Determine the (X, Y) coordinate at the center of the cell enclosing the given text.  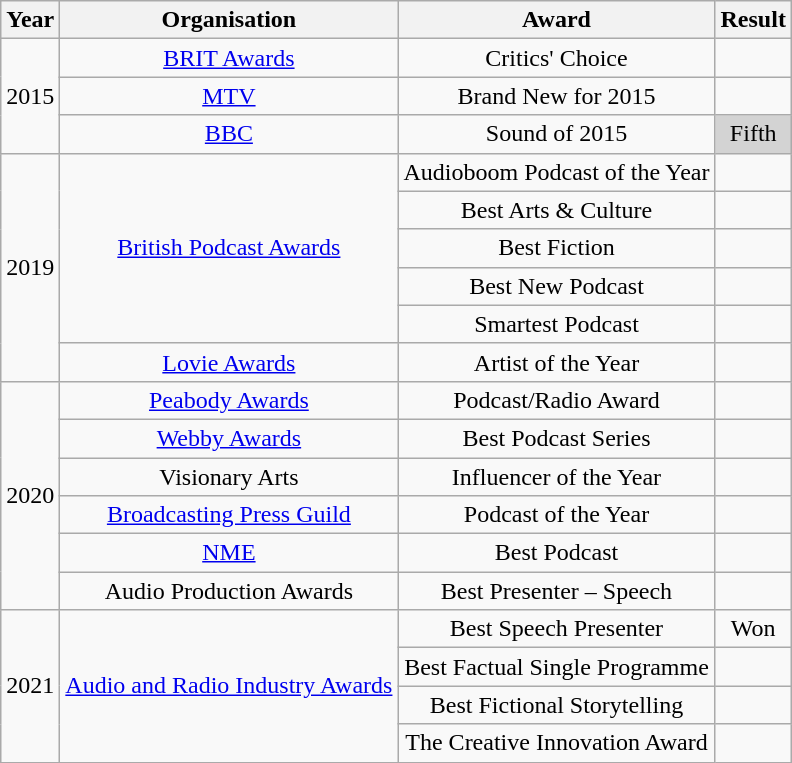
NME (229, 553)
Best Fiction (556, 248)
2015 (30, 96)
Year (30, 20)
BRIT Awards (229, 58)
Fifth (753, 134)
Smartest Podcast (556, 324)
Audioboom Podcast of the Year (556, 172)
Best Arts & Culture (556, 210)
Best New Podcast (556, 286)
Visionary Arts (229, 477)
Best Podcast (556, 553)
Webby Awards (229, 438)
Audio and Radio Industry Awards (229, 686)
Broadcasting Press Guild (229, 515)
Best Fictional Storytelling (556, 705)
Brand New for 2015 (556, 96)
Sound of 2015 (556, 134)
2019 (30, 267)
MTV (229, 96)
Critics' Choice (556, 58)
Best Podcast Series (556, 438)
Lovie Awards (229, 362)
Influencer of the Year (556, 477)
Won (753, 629)
Best Factual Single Programme (556, 667)
The Creative Innovation Award (556, 743)
Result (753, 20)
Award (556, 20)
Organisation (229, 20)
Best Speech Presenter (556, 629)
Peabody Awards (229, 400)
Artist of the Year (556, 362)
Podcast/Radio Award (556, 400)
Audio Production Awards (229, 591)
BBC (229, 134)
2021 (30, 686)
Podcast of the Year (556, 515)
Best Presenter – Speech (556, 591)
2020 (30, 495)
British Podcast Awards (229, 248)
